Pinpoint the cell where the given text exists, returning its [x, y] midpoint coordinate. 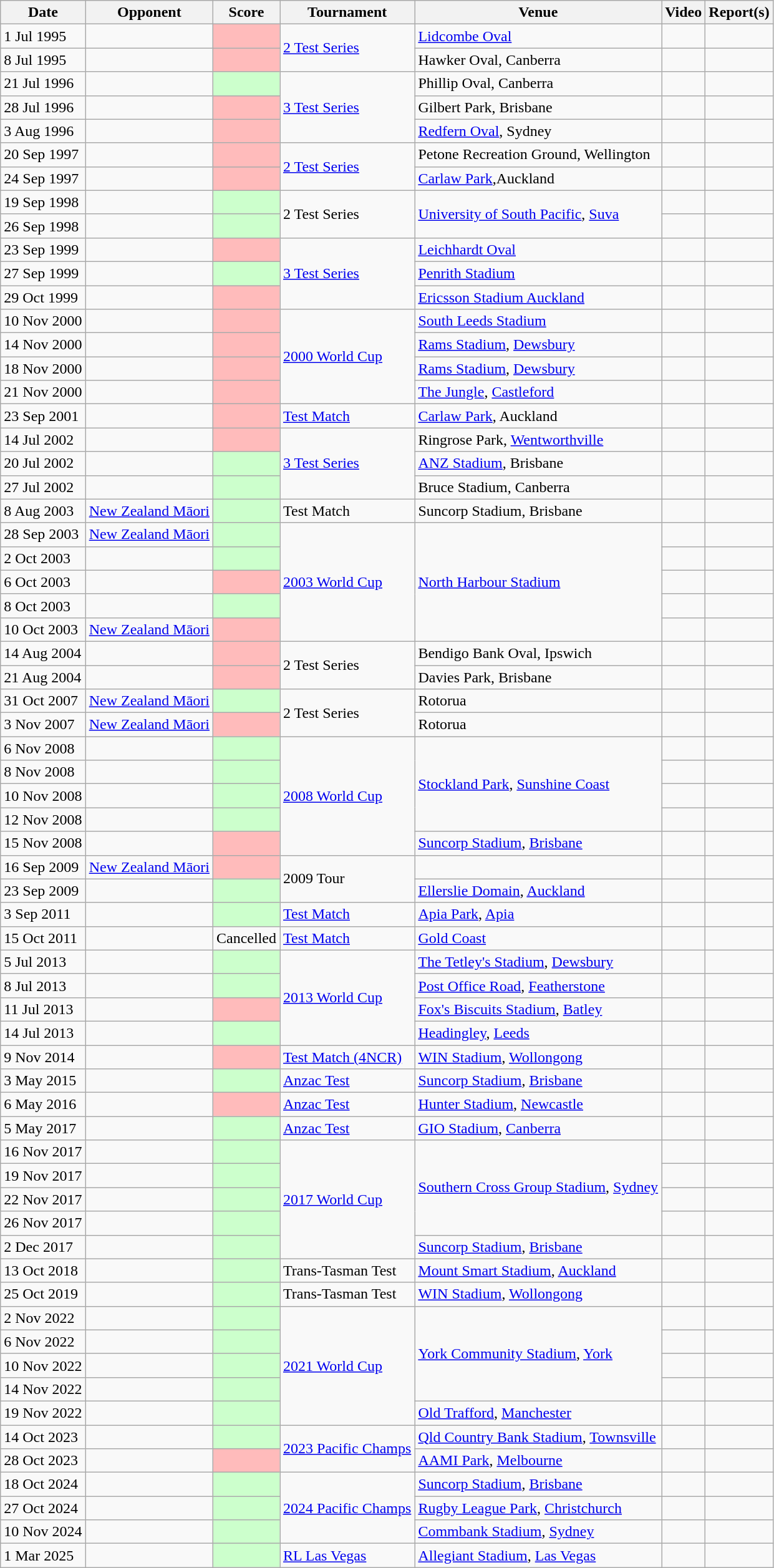
16 Nov 2017 [43, 1152]
8 Nov 2008 [43, 772]
9 Nov 2014 [43, 1057]
18 Nov 2000 [43, 369]
Cancelled [246, 938]
2024 Pacific Champs [347, 1508]
6 Nov 2022 [43, 1342]
Leichhardt Oval [538, 249]
Davies Park, Brisbane [538, 677]
16 Sep 2009 [43, 867]
Opponent [149, 12]
Bruce Stadium, Canberra [538, 487]
The Tetley's Stadium, Dewsbury [538, 962]
Carlaw Park,Auckland [538, 178]
AAMI Park, Melbourne [538, 1461]
10 Nov 2022 [43, 1365]
23 Sep 1999 [43, 249]
28 Sep 2003 [43, 535]
RL Las Vegas [347, 1556]
22 Nov 2017 [43, 1199]
21 Nov 2000 [43, 392]
Redfern Oval, Sydney [538, 131]
27 Oct 2024 [43, 1508]
19 Nov 2022 [43, 1413]
2009 Tour [347, 879]
10 Nov 2008 [43, 796]
28 Oct 2023 [43, 1461]
20 Sep 1997 [43, 155]
24 Sep 1997 [43, 178]
1 Jul 1995 [43, 36]
Rugby League Park, Christchurch [538, 1508]
3 Aug 1996 [43, 131]
14 Aug 2004 [43, 653]
26 Sep 1998 [43, 226]
6 May 2016 [43, 1105]
Carlaw Park, Auckland [538, 416]
Lidcombe Oval [538, 36]
Gold Coast [538, 938]
20 Jul 2002 [43, 463]
Date [43, 12]
23 Sep 2009 [43, 891]
8 Jul 1995 [43, 60]
8 Aug 2003 [43, 511]
11 Jul 2013 [43, 1009]
8 Oct 2003 [43, 606]
21 Jul 1996 [43, 84]
14 Oct 2023 [43, 1436]
3 Sep 2011 [43, 914]
13 Oct 2018 [43, 1270]
23 Sep 2001 [43, 416]
2023 Pacific Champs [347, 1448]
8 Jul 2013 [43, 985]
Hawker Oval, Canberra [538, 60]
27 Jul 2002 [43, 487]
Test Match (4NCR) [347, 1057]
14 Nov 2000 [43, 345]
15 Oct 2011 [43, 938]
Report(s) [739, 12]
18 Oct 2024 [43, 1484]
Allegiant Stadium, Las Vegas [538, 1556]
10 Oct 2003 [43, 629]
Ringrose Park, Wentworthville [538, 440]
2021 World Cup [347, 1365]
14 Nov 2022 [43, 1389]
Headingley, Leeds [538, 1033]
Score [246, 12]
York Community Stadium, York [538, 1353]
14 Jul 2002 [43, 440]
6 Nov 2008 [43, 748]
3 Nov 2007 [43, 725]
2000 World Cup [347, 357]
Stockland Park, Sunshine Coast [538, 784]
28 Jul 1996 [43, 107]
ANZ Stadium, Brisbane [538, 463]
29 Oct 1999 [43, 298]
Mount Smart Stadium, Auckland [538, 1270]
2 Oct 2003 [43, 558]
14 Jul 2013 [43, 1033]
Ellerslie Domain, Auckland [538, 891]
South Leeds Stadium [538, 321]
2003 World Cup [347, 582]
University of South Pacific, Suva [538, 214]
Phillip Oval, Canberra [538, 84]
3 May 2015 [43, 1081]
19 Sep 1998 [43, 202]
26 Nov 2017 [43, 1223]
10 Nov 2000 [43, 321]
2013 World Cup [347, 997]
Post Office Road, Featherstone [538, 985]
GIO Stadium, Canberra [538, 1128]
12 Nov 2008 [43, 820]
Petone Recreation Ground, Wellington [538, 155]
Penrith Stadium [538, 273]
Bendigo Bank Oval, Ipswich [538, 653]
Hunter Stadium, Newcastle [538, 1105]
31 Oct 2007 [43, 701]
19 Nov 2017 [43, 1176]
25 Oct 2019 [43, 1294]
1 Mar 2025 [43, 1556]
5 May 2017 [43, 1128]
Video [684, 12]
27 Sep 1999 [43, 273]
15 Nov 2008 [43, 843]
Venue [538, 12]
Gilbert Park, Brisbane [538, 107]
Qld Country Bank Stadium, Townsville [538, 1436]
5 Jul 2013 [43, 962]
Southern Cross Group Stadium, Sydney [538, 1188]
2008 World Cup [347, 796]
Fox's Biscuits Stadium, Batley [538, 1009]
Old Trafford, Manchester [538, 1413]
Tournament [347, 12]
21 Aug 2004 [43, 677]
Apia Park, Apia [538, 914]
10 Nov 2024 [43, 1532]
2 Dec 2017 [43, 1247]
6 Oct 2003 [43, 582]
North Harbour Stadium [538, 582]
2 Nov 2022 [43, 1318]
The Jungle, Castleford [538, 392]
2017 World Cup [347, 1199]
Ericsson Stadium Auckland [538, 298]
Commbank Stadium, Sydney [538, 1532]
